Find where the given text appears and provide that cell's center as [X, Y] coordinate. 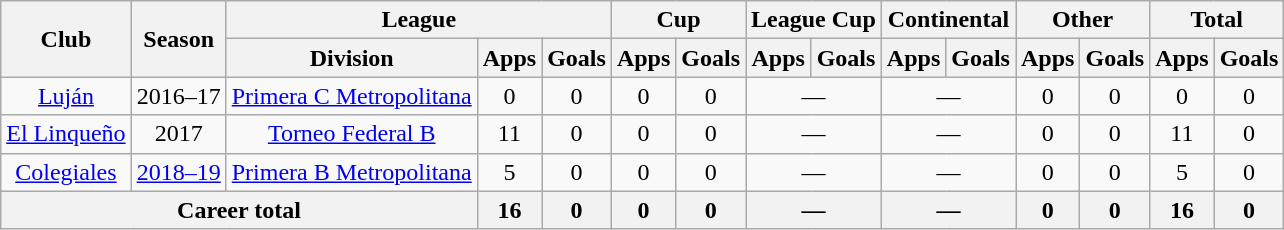
Club [66, 39]
Total [1217, 20]
League [418, 20]
2017 [178, 134]
Torneo Federal B [352, 134]
2016–17 [178, 96]
Primera B Metropolitana [352, 172]
Career total [239, 210]
Season [178, 39]
El Linqueño [66, 134]
Cup [678, 20]
Primera C Metropolitana [352, 96]
League Cup [814, 20]
Other [1083, 20]
Continental [948, 20]
Luján [66, 96]
Colegiales [66, 172]
Division [352, 58]
2018–19 [178, 172]
